Return (x, y) of the center of cell containing provided text 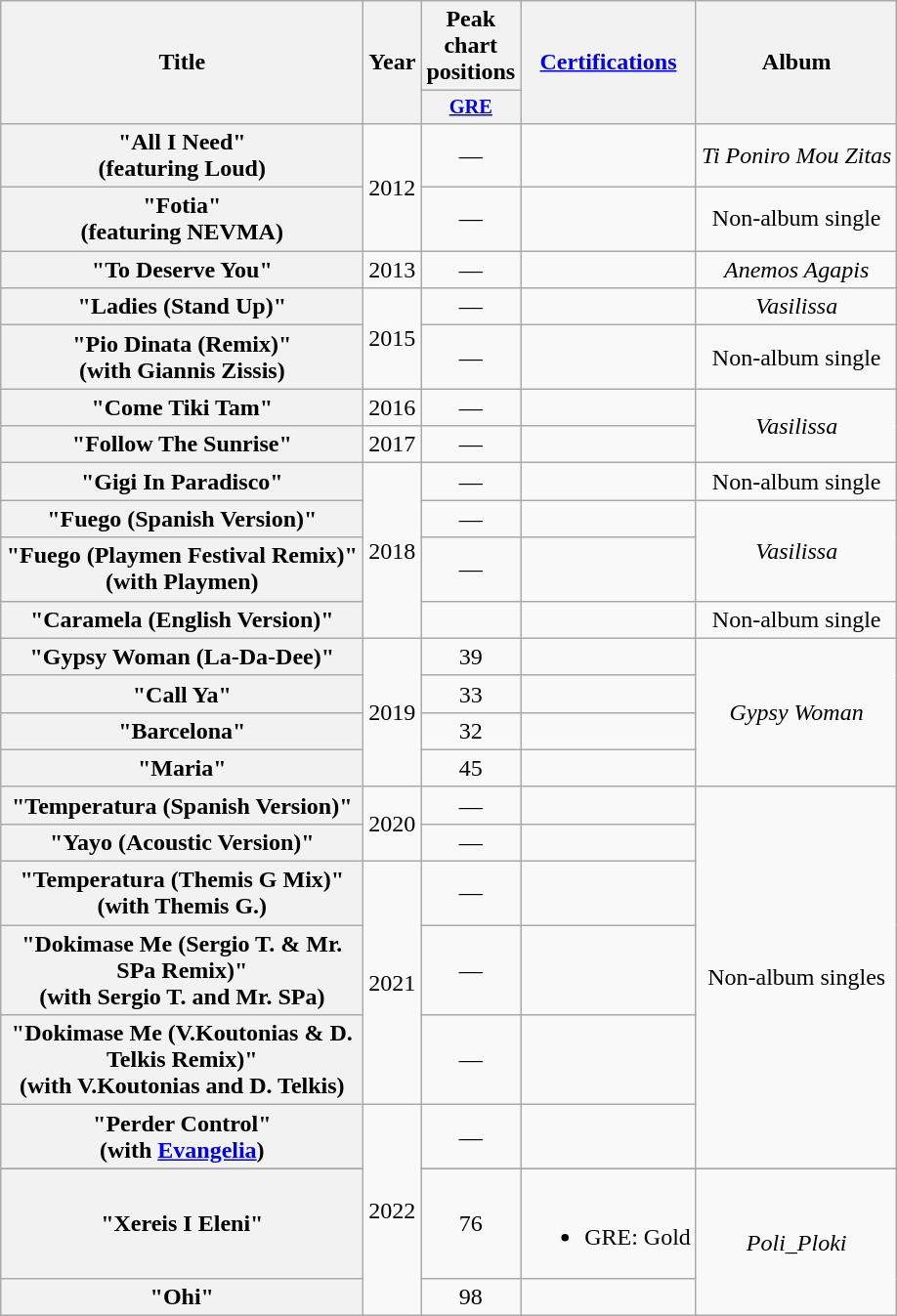
"Gypsy Woman (La-Da-Dee)" (182, 657)
"Fuego (Spanish Version)" (182, 519)
"Dokimase Me (Sergio T. & Mr. SPa Remix)"(with Sergio T. and Mr. SPa) (182, 970)
"Ohi" (182, 1297)
45 (471, 768)
"Temperatura (Spanish Version)" (182, 805)
2013 (393, 270)
2018 (393, 551)
"Call Ya" (182, 694)
32 (471, 731)
Peak chart positions (471, 46)
"Fuego (Playmen Festival Remix)"(with Playmen) (182, 569)
Certifications (609, 63)
2019 (393, 712)
"Gigi In Paradisco" (182, 482)
2022 (393, 1210)
Anemos Agapis (796, 270)
"Caramela (English Version)" (182, 619)
"Pio Dinata (Remix)"(with Giannis Zissis) (182, 358)
2016 (393, 407)
Album (796, 63)
GRE (471, 107)
"Xereis I Eleni" (182, 1223)
"Temperatura (Themis G Mix)"(with Themis G.) (182, 893)
33 (471, 694)
Year (393, 63)
98 (471, 1297)
39 (471, 657)
"Perder Control"(with Evangelia) (182, 1137)
2015 (393, 338)
2012 (393, 187)
"Ladies (Stand Up)" (182, 307)
Non-album singles (796, 977)
Ti Poniro Mou Zitas (796, 154)
"All I Need"(featuring Loud) (182, 154)
76 (471, 1223)
GRE: Gold (609, 1223)
"Come Tiki Tam" (182, 407)
"Maria" (182, 768)
2017 (393, 445)
"Yayo (Acoustic Version)" (182, 842)
Title (182, 63)
"Dokimase Me (V.Koutonias & D. Telkis Remix)"(with V.Koutonias and D. Telkis) (182, 1060)
Poli_Ploki (796, 1243)
"Fotia"(featuring NEVMA) (182, 219)
Gypsy Woman (796, 712)
"Barcelona" (182, 731)
2021 (393, 983)
"Follow The Sunrise" (182, 445)
"To Deserve You" (182, 270)
2020 (393, 824)
